Return [x, y] of the center of cell containing provided text 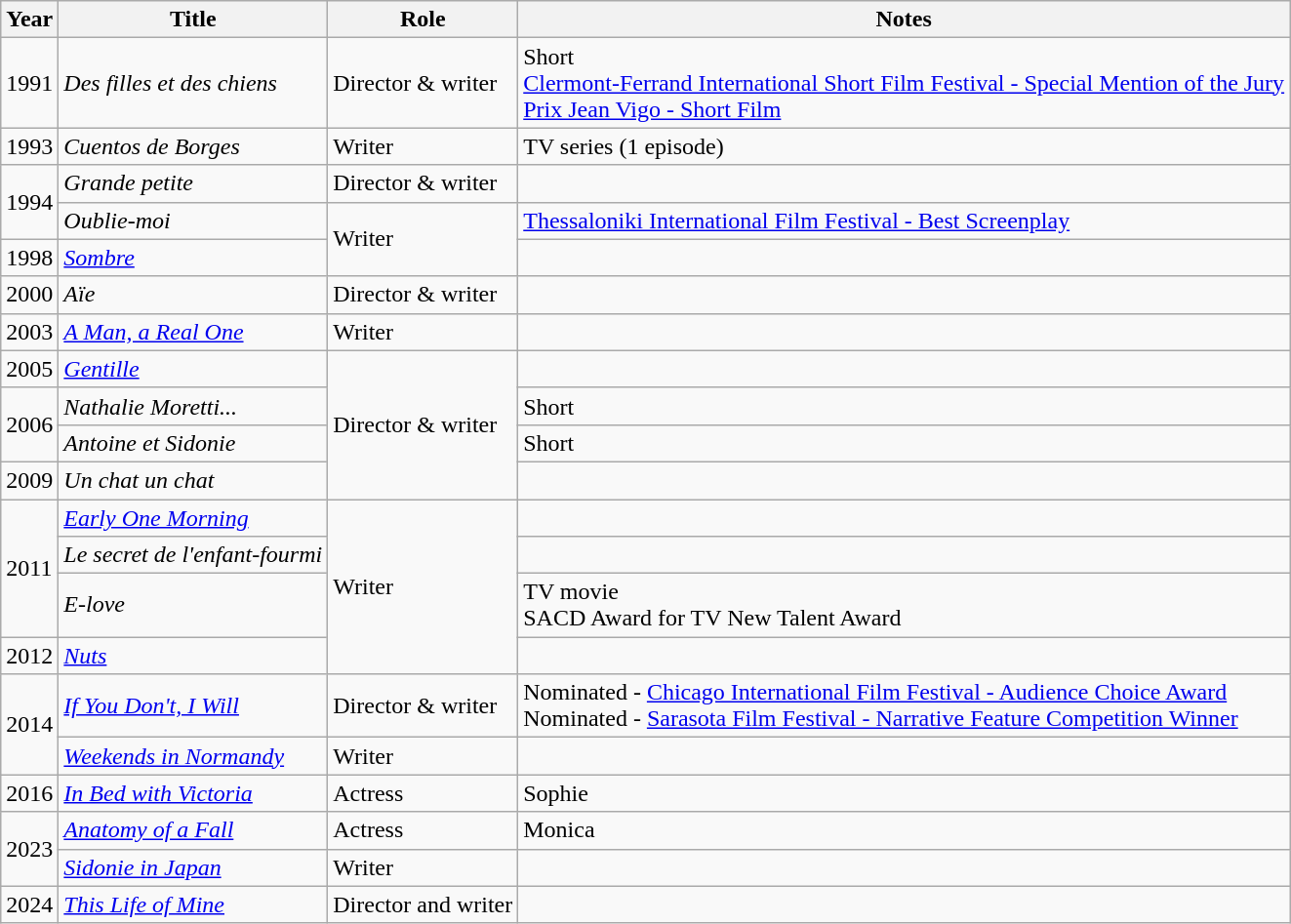
In Bed with Victoria [193, 793]
Gentille [193, 369]
Weekends in Normandy [193, 756]
2006 [29, 424]
2000 [29, 295]
1991 [29, 83]
Title [193, 20]
Des filles et des chiens [193, 83]
ShortClermont-Ferrand International Short Film Festival - Special Mention of the JuryPrix Jean Vigo - Short Film [904, 83]
This Life of Mine [193, 904]
Oublie-moi [193, 221]
2014 [29, 724]
TV movieSACD Award for TV New Talent Award [904, 605]
Notes [904, 20]
Year [29, 20]
TV series (1 episode) [904, 146]
E-love [193, 605]
Sombre [193, 258]
A Man, a Real One [193, 332]
Antoine et Sidonie [193, 443]
Nathalie Moretti... [193, 406]
1994 [29, 202]
If You Don't, I Will [193, 706]
Le secret de l'enfant-fourmi [193, 555]
2023 [29, 849]
Director and writer [424, 904]
Nominated - Chicago International Film Festival - Audience Choice AwardNominated - Sarasota Film Festival - Narrative Feature Competition Winner [904, 706]
2003 [29, 332]
2024 [29, 904]
Aïe [193, 295]
1998 [29, 258]
2012 [29, 656]
2016 [29, 793]
Anatomy of a Fall [193, 830]
2009 [29, 480]
Grande petite [193, 183]
2011 [29, 568]
Nuts [193, 656]
Thessaloniki International Film Festival - Best Screenplay [904, 221]
Early One Morning [193, 518]
Cuentos de Borges [193, 146]
Role [424, 20]
Monica [904, 830]
1993 [29, 146]
2005 [29, 369]
Sophie [904, 793]
Sidonie in Japan [193, 867]
Un chat un chat [193, 480]
